For the text-containing cell, return its midpoint in [x, y] coordinate format. 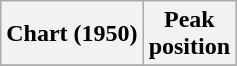
Peakposition [189, 34]
Chart (1950) [72, 34]
